Return the [x, y] coordinate for the center point of the cell that contains the specified text.  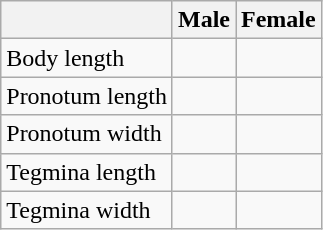
Pronotum width [87, 134]
Pronotum length [87, 96]
Tegmina width [87, 210]
Female [279, 20]
Body length [87, 58]
Male [204, 20]
Tegmina length [87, 172]
